Output the (x, y) coordinate of the center of the cell containing the given text.  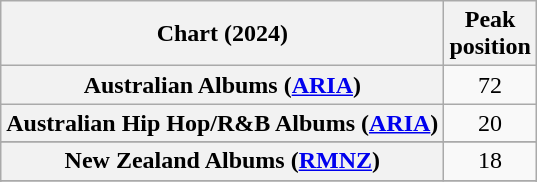
20 (490, 123)
Peakposition (490, 34)
18 (490, 161)
Australian Hip Hop/R&B Albums (ARIA) (222, 123)
72 (490, 85)
Chart (2024) (222, 34)
New Zealand Albums (RMNZ) (222, 161)
Australian Albums (ARIA) (222, 85)
